Return the (X, Y) coordinate for the center point of the cell that contains the specified text.  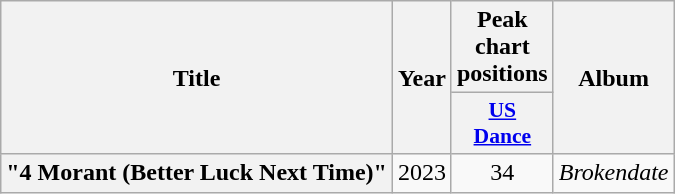
Album (614, 78)
2023 (422, 173)
34 (502, 173)
"4 Morant (Better Luck Next Time)" (197, 173)
Title (197, 78)
Brokendate (614, 173)
USDance (502, 124)
Peak chart positions (502, 47)
Year (422, 78)
